Determine the (X, Y) coordinate at the center of the cell enclosing the given text.  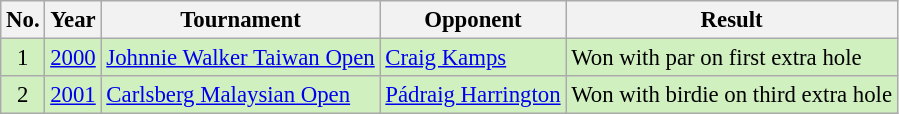
1 (23, 58)
Won with birdie on third extra hole (732, 95)
Pádraig Harrington (473, 95)
Tournament (240, 20)
Result (732, 20)
2000 (73, 58)
No. (23, 20)
Carlsberg Malaysian Open (240, 95)
2 (23, 95)
2001 (73, 95)
Opponent (473, 20)
Year (73, 20)
Won with par on first extra hole (732, 58)
Johnnie Walker Taiwan Open (240, 58)
Craig Kamps (473, 58)
